Search for the cell housing the specified text and yield its [x, y] center coordinate. 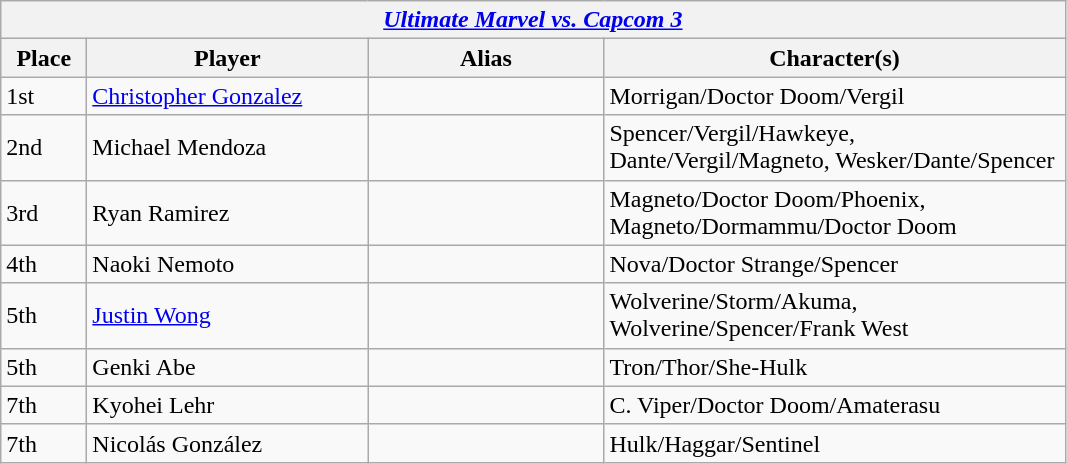
Magneto/Doctor Doom/Phoenix, Magneto/Dormammu/Doctor Doom [834, 212]
Justin Wong [228, 316]
Nova/Doctor Strange/Spencer [834, 264]
Nicolás González [228, 443]
2nd [44, 148]
Michael Mendoza [228, 148]
Alias [486, 58]
Ryan Ramirez [228, 212]
Christopher Gonzalez [228, 96]
Tron/Thor/She-Hulk [834, 367]
Place [44, 58]
Player [228, 58]
Morrigan/Doctor Doom/Vergil [834, 96]
3rd [44, 212]
Kyohei Lehr [228, 405]
Spencer/Vergil/Hawkeye, Dante/Vergil/Magneto, Wesker/Dante/Spencer [834, 148]
Naoki Nemoto [228, 264]
Hulk/Haggar/Sentinel [834, 443]
Character(s) [834, 58]
1st [44, 96]
C. Viper/Doctor Doom/Amaterasu [834, 405]
4th [44, 264]
Genki Abe [228, 367]
Wolverine/Storm/Akuma, Wolverine/Spencer/Frank West [834, 316]
Ultimate Marvel vs. Capcom 3 [533, 20]
